Detect which cell encompasses the target text, then output its (X, Y) center coordinate. 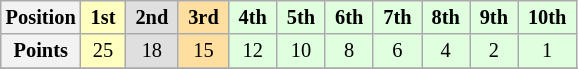
2nd (152, 17)
15 (203, 51)
10th (547, 17)
2 (494, 51)
9th (494, 17)
4 (446, 51)
8th (446, 17)
7th (397, 17)
Position (41, 17)
6 (397, 51)
1 (547, 51)
18 (152, 51)
8 (349, 51)
Points (41, 51)
1st (104, 17)
6th (349, 17)
10 (301, 51)
12 (253, 51)
3rd (203, 17)
4th (253, 17)
5th (301, 17)
25 (104, 51)
